Scan for the cell matching the given text and deliver its (x, y) coordinate at center. 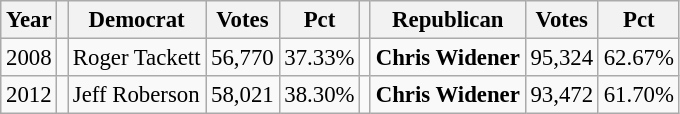
37.33% (320, 58)
58,021 (242, 95)
Democrat (137, 20)
Roger Tackett (137, 58)
2012 (29, 95)
2008 (29, 58)
Jeff Roberson (137, 95)
61.70% (638, 95)
62.67% (638, 58)
38.30% (320, 95)
Year (29, 20)
56,770 (242, 58)
93,472 (562, 95)
Republican (448, 20)
95,324 (562, 58)
